Provide the (x, y) coordinate of the cell's center where the given text is located.  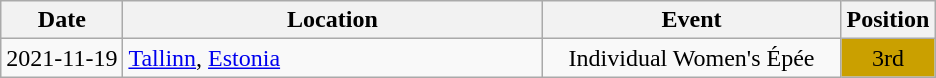
Location (332, 20)
Event (692, 20)
2021-11-19 (62, 58)
Individual Women's Épée (692, 58)
Tallinn, Estonia (332, 58)
3rd (888, 58)
Date (62, 20)
Position (888, 20)
